Detect which cell encompasses the target text, then output its (x, y) center coordinate. 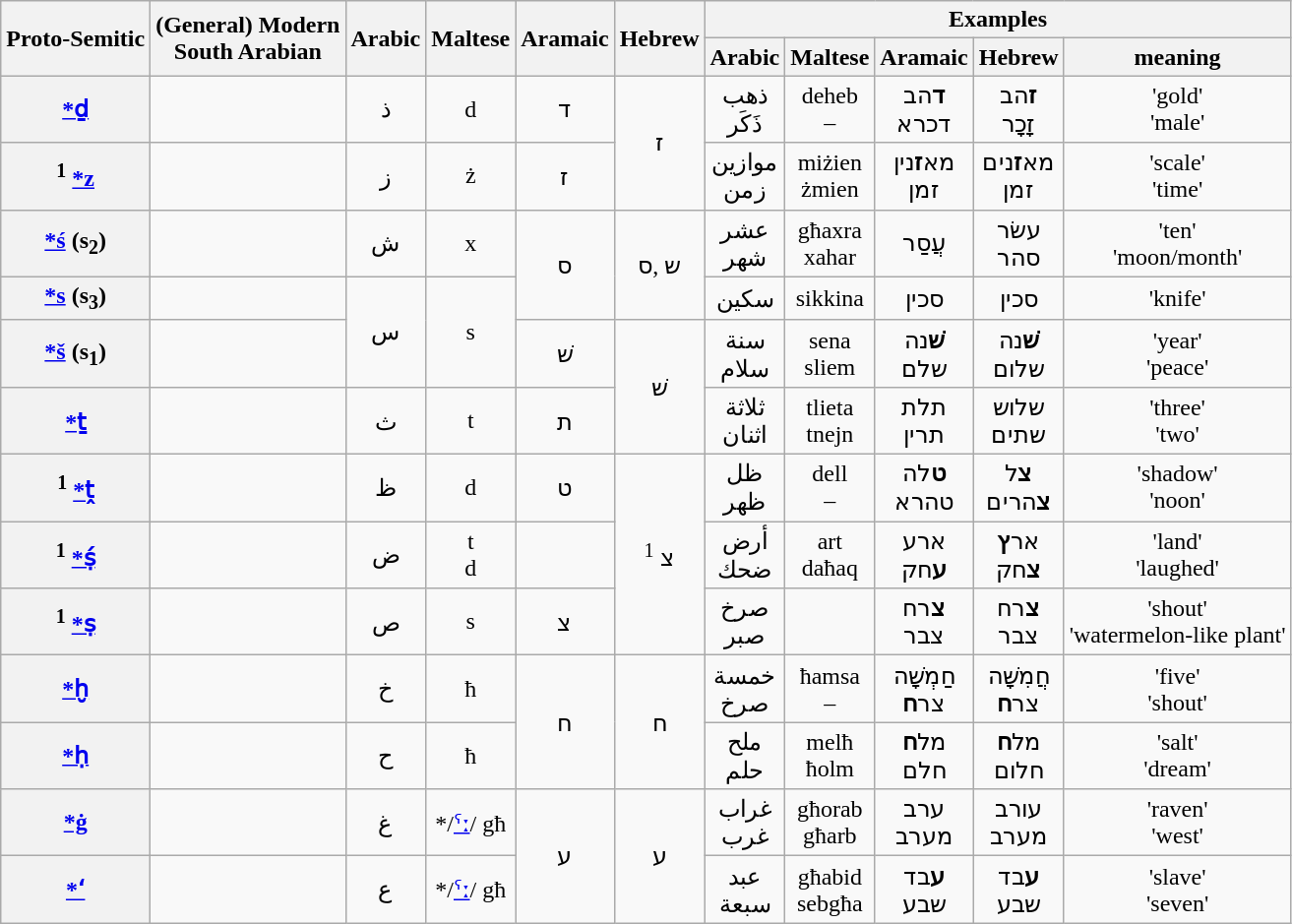
ص (386, 622)
1 צ (659, 555)
sikkina (831, 298)
מלחחלם (924, 756)
מאזניםזמן (1018, 176)
meaning (1177, 57)
għaxraxahar (831, 243)
*ḥ (76, 756)
ش (386, 243)
עֲסַר (924, 243)
سنة سلام (745, 353)
deheb– (831, 109)
ث (386, 420)
חַמְשָׁהצרח (924, 689)
ת (565, 420)
'shout''watermelon-like plant' (1177, 622)
טלהטהרא (924, 488)
*š (s1) (76, 353)
ح (386, 756)
צלצהרים (1018, 488)
ארעעחק (924, 555)
1 *z (76, 176)
'shadow''noon' (1177, 488)
'three''two' (1177, 420)
*ḫ (76, 689)
senasliem (831, 353)
خ (386, 689)
שׁנהשלום (1018, 353)
דהבדכרא (924, 109)
artdaħaq (831, 555)
ארץצחק (1018, 555)
צ (565, 622)
ד (565, 109)
t d (470, 555)
ערבמערב (924, 823)
صرخ صبر (745, 622)
ع (386, 890)
موازين زمن (745, 176)
מלח חלום (1018, 756)
ذهب ذَكَر (745, 109)
*ś (s2) (76, 243)
ש ,ס (659, 265)
ز (386, 176)
س (386, 332)
1 *ṣ́ (76, 555)
خمسة صرخ (745, 689)
għabidsebgħa (831, 890)
1 *ṱ (76, 488)
'five''shout' (1177, 689)
תלתתרין (924, 420)
سكين (745, 298)
dell– (831, 488)
miżienżmien (831, 176)
عبدسبعة (745, 890)
'slave''seven' (1177, 890)
ض (386, 555)
ملححلم (745, 756)
עבד שבע (1018, 890)
'year''peace' (1177, 353)
*ḏ (76, 109)
שלוששתים (1018, 420)
עבדשבע (924, 890)
Examples (998, 20)
tlietatnejn (831, 420)
ż (470, 176)
'gold''male' (1177, 109)
'ten''moon/month' (1177, 243)
ħamsa– (831, 689)
ذ (386, 109)
*ġ (76, 823)
ثلاثة اثنان (745, 420)
t (470, 420)
غ (386, 823)
għorabgħarb (831, 823)
ס (565, 265)
(General) ModernSouth Arabian (248, 38)
חֲמִשָּׁהצרח (1018, 689)
عشرشهر (745, 243)
ظل ظهر (745, 488)
*ʻ (76, 890)
זהבזָכָר (1018, 109)
'land''laughed' (1177, 555)
ט (565, 488)
غراب غرب (745, 823)
ظ (386, 488)
*ṯ (76, 420)
'scale''time' (1177, 176)
'knife' (1177, 298)
'raven''west' (1177, 823)
עורבמערב (1018, 823)
melħħolm (831, 756)
שׁנהשלם (924, 353)
מאזניןזמן (924, 176)
1 *ṣ (76, 622)
'salt''dream' (1177, 756)
x (470, 243)
*s (s3) (76, 298)
עשׂרסהר (1018, 243)
أرض ضحك (745, 555)
Proto-Semitic (76, 38)
